Determine the [x, y] coordinate at the center of the cell enclosing the given text.  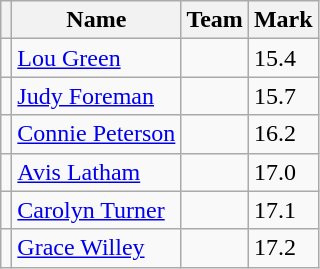
Judy Foreman [96, 96]
17.2 [283, 248]
Name [96, 20]
15.4 [283, 58]
Carolyn Turner [96, 210]
Connie Peterson [96, 134]
Avis Latham [96, 172]
17.1 [283, 210]
17.0 [283, 172]
Team [215, 20]
Grace Willey [96, 248]
Mark [283, 20]
16.2 [283, 134]
15.7 [283, 96]
Lou Green [96, 58]
